For the text-containing cell, return its midpoint in (X, Y) coordinate format. 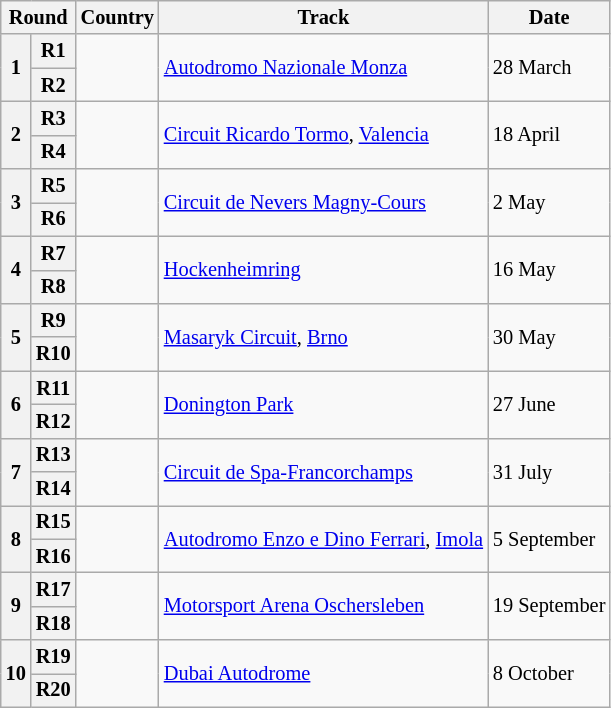
R10 (54, 354)
Circuit de Nevers Magny-Cours (324, 202)
Date (549, 17)
Donington Park (324, 404)
R19 (54, 657)
4 (16, 270)
Hockenheimring (324, 270)
R20 (54, 690)
31 July (549, 472)
8 October (549, 674)
R17 (54, 589)
Dubai Autodrome (324, 674)
10 (16, 674)
R5 (54, 186)
Autodromo Enzo e Dino Ferrari, Imola (324, 538)
9 (16, 606)
27 June (549, 404)
R18 (54, 623)
2 (16, 134)
R14 (54, 489)
R6 (54, 219)
28 March (549, 68)
Autodromo Nazionale Monza (324, 68)
Masaryk Circuit, Brno (324, 336)
Circuit Ricardo Tormo, Valencia (324, 134)
R11 (54, 388)
R1 (54, 51)
5 (16, 336)
R13 (54, 455)
1 (16, 68)
R8 (54, 287)
R9 (54, 320)
19 September (549, 606)
R16 (54, 556)
2 May (549, 202)
R7 (54, 253)
18 April (549, 134)
16 May (549, 270)
R2 (54, 85)
Round (38, 17)
7 (16, 472)
8 (16, 538)
5 September (549, 538)
Circuit de Spa-Francorchamps (324, 472)
30 May (549, 336)
Country (118, 17)
R15 (54, 522)
R3 (54, 118)
Motorsport Arena Oschersleben (324, 606)
R4 (54, 152)
R12 (54, 421)
6 (16, 404)
Track (324, 17)
3 (16, 202)
